For the text-containing cell, return its midpoint in [x, y] coordinate format. 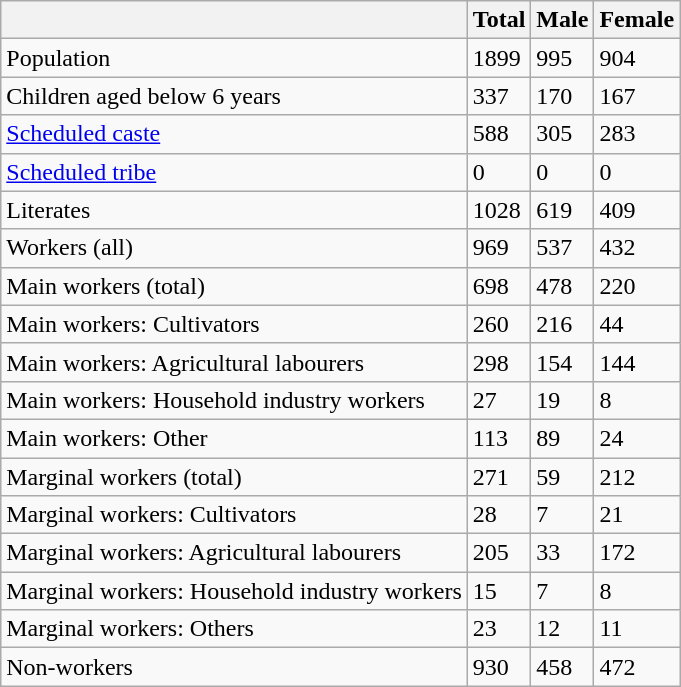
15 [499, 591]
537 [562, 248]
1899 [499, 58]
24 [637, 438]
205 [499, 553]
212 [637, 477]
27 [499, 400]
Main workers: Cultivators [234, 324]
472 [637, 667]
409 [637, 210]
23 [499, 629]
216 [562, 324]
28 [499, 515]
271 [499, 477]
Main workers: Other [234, 438]
33 [562, 553]
904 [637, 58]
Non-workers [234, 667]
Marginal workers (total) [234, 477]
19 [562, 400]
283 [637, 134]
12 [562, 629]
11 [637, 629]
59 [562, 477]
Female [637, 20]
220 [637, 286]
619 [562, 210]
Main workers (total) [234, 286]
588 [499, 134]
167 [637, 96]
260 [499, 324]
Marginal workers: Household industry workers [234, 591]
1028 [499, 210]
Scheduled tribe [234, 172]
Marginal workers: Others [234, 629]
Literates [234, 210]
930 [499, 667]
Main workers: Agricultural labourers [234, 362]
478 [562, 286]
305 [562, 134]
337 [499, 96]
Scheduled caste [234, 134]
698 [499, 286]
Main workers: Household industry workers [234, 400]
Marginal workers: Cultivators [234, 515]
44 [637, 324]
Population [234, 58]
Total [499, 20]
113 [499, 438]
432 [637, 248]
144 [637, 362]
Children aged below 6 years [234, 96]
Male [562, 20]
154 [562, 362]
969 [499, 248]
298 [499, 362]
995 [562, 58]
172 [637, 553]
Marginal workers: Agricultural labourers [234, 553]
Workers (all) [234, 248]
170 [562, 96]
89 [562, 438]
458 [562, 667]
21 [637, 515]
